Find where the given text appears and provide that cell's center as (X, Y) coordinate. 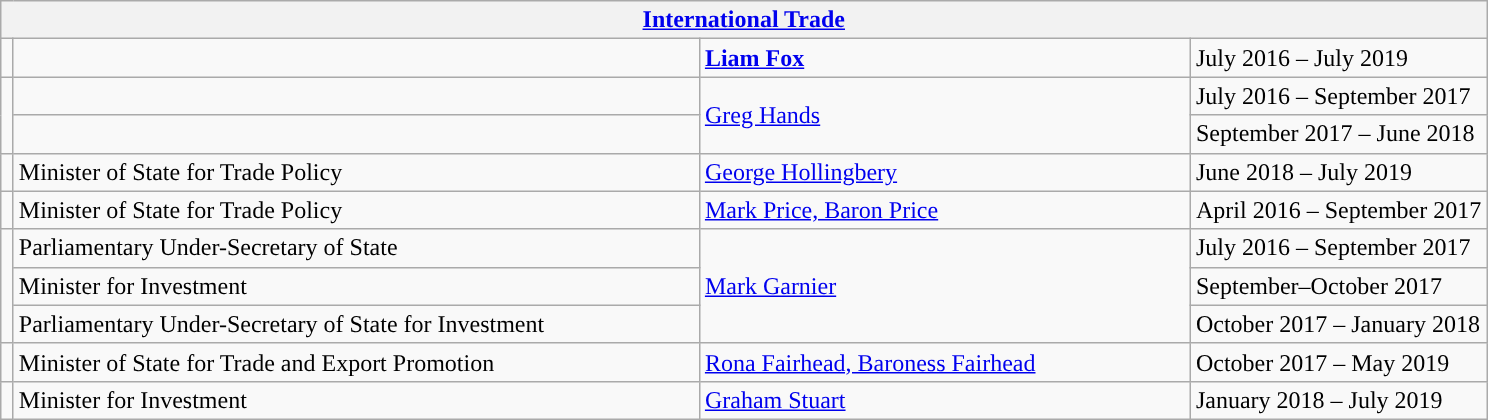
January 2018 – July 2019 (1338, 400)
Liam Fox (944, 58)
Parliamentary Under-Secretary of State (356, 248)
International Trade (744, 20)
Minister of State for Trade and Export Promotion (356, 362)
October 2017 – January 2018 (1338, 324)
Greg Hands (944, 115)
George Hollingbery (944, 172)
Rona Fairhead, Baroness Fairhead (944, 362)
June 2018 – July 2019 (1338, 172)
Mark Garnier (944, 286)
September 2017 – June 2018 (1338, 134)
October 2017 – May 2019 (1338, 362)
September–October 2017 (1338, 286)
Graham Stuart (944, 400)
Parliamentary Under-Secretary of State for Investment (356, 324)
Mark Price, Baron Price (944, 210)
July 2016 – July 2019 (1338, 58)
April 2016 – September 2017 (1338, 210)
